Find where the given text appears and provide that cell's center as [X, Y] coordinate. 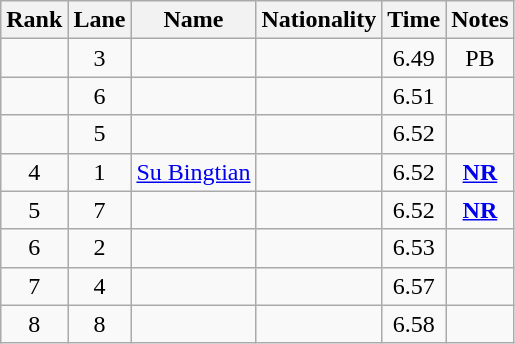
Rank [34, 20]
Time [414, 20]
Nationality [319, 20]
6.51 [414, 96]
Su Bingtian [194, 172]
6.53 [414, 248]
6.49 [414, 58]
3 [100, 58]
Notes [480, 20]
Name [194, 20]
1 [100, 172]
2 [100, 248]
6.57 [414, 286]
6.58 [414, 324]
Lane [100, 20]
PB [480, 58]
